From the cell containing the given text, extract its center point as (x, y) coordinate. 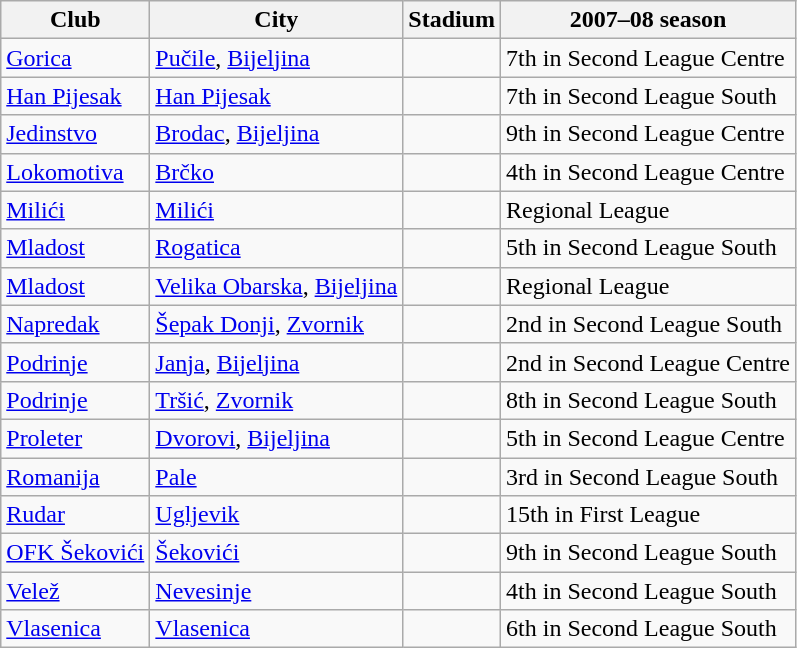
Pale (276, 477)
Rogatica (276, 248)
Pučile, Bijeljina (276, 58)
2nd in Second League South (648, 324)
7th in Second League South (648, 96)
OFK Šekovići (76, 553)
Rudar (76, 515)
Šepak Donji, Zvornik (276, 324)
Lokomotiva (76, 172)
9th in Second League Centre (648, 134)
Velež (76, 591)
3rd in Second League South (648, 477)
4th in Second League Centre (648, 172)
Brčko (276, 172)
Jedinstvo (76, 134)
Stadium (452, 20)
2007–08 season (648, 20)
Proleter (76, 438)
6th in Second League South (648, 629)
Šekovići (276, 553)
15th in First League (648, 515)
9th in Second League South (648, 553)
Napredak (76, 324)
8th in Second League South (648, 400)
Tršić, Zvornik (276, 400)
7th in Second League Centre (648, 58)
5th in Second League Centre (648, 438)
Romanija (76, 477)
Ugljevik (276, 515)
Janja, Bijeljina (276, 362)
4th in Second League South (648, 591)
Gorica (76, 58)
Dvorovi, Bijeljina (276, 438)
5th in Second League South (648, 248)
2nd in Second League Centre (648, 362)
City (276, 20)
Club (76, 20)
Velika Obarska, Bijeljina (276, 286)
Brodac, Bijeljina (276, 134)
Nevesinje (276, 591)
